Capture the cell that displays the provided text and extract its (x, y) central coordinate. 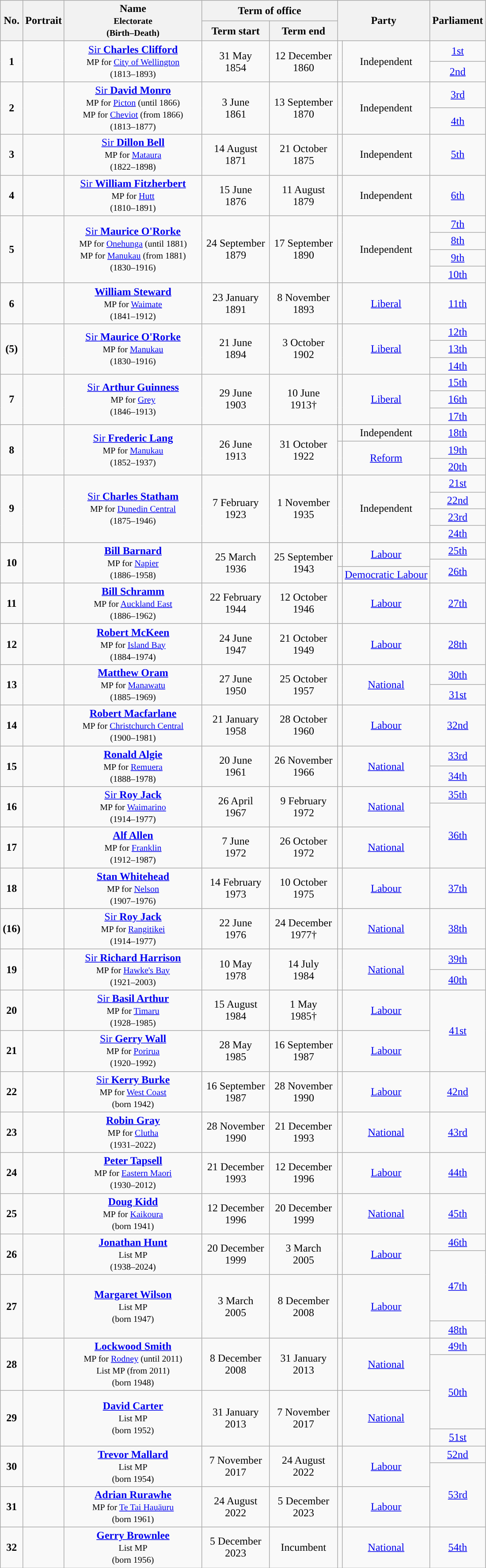
22 (11, 1092)
25th (458, 551)
46th (458, 1242)
31 May1854 (236, 61)
23 January1891 (236, 303)
18 (11, 888)
Lockwood SmithMP for Rodney (until 2011)List MP (from 2011)(born 1948) (133, 1364)
40th (458, 980)
32nd (458, 725)
12 (11, 644)
10 (11, 563)
13 (11, 685)
22nd (458, 500)
32 (11, 1548)
1 (11, 61)
Sir Roy JackMP for Waimarino(1914–1977) (133, 807)
NameElectorate(Birth–Death) (133, 21)
25 September1943 (304, 563)
15 June1876 (236, 195)
No. (11, 21)
13 September1870 (304, 108)
22 June1976 (236, 929)
Sir Richard HarrisonMP for Hawke's Bay(1921–2003) (133, 970)
53rd (458, 1495)
Robin GrayMP for Clutha(1931–2022) (133, 1132)
(16) (11, 929)
David CarterList MP(born 1952) (133, 1418)
42nd (458, 1092)
37th (458, 888)
28 May1985 (236, 1051)
William StewardMP for Waimate(1841–1912) (133, 303)
15 August1984 (236, 1010)
49th (458, 1346)
21 (11, 1051)
Margaret WilsonList MP(born 1947) (133, 1306)
25 October1957 (304, 685)
Party (383, 21)
4th (458, 121)
9 February1972 (304, 807)
10 June1913† (304, 400)
28 October1960 (304, 725)
21 June1894 (236, 349)
47th (458, 1286)
Alf AllenMP for Franklin(1912–1987) (133, 848)
1st (458, 51)
Ronald AlgieMP for Remuera(1888–1978) (133, 766)
10 October1975 (304, 888)
14 July1984 (304, 970)
Jonathan HuntList MP(1938–2024) (133, 1254)
Matthew OramMP for Manawatu(1885–1969) (133, 685)
44th (458, 1173)
Sir Frederic LangMP for Manukau(1852–1937) (133, 450)
4 (11, 195)
35th (458, 795)
Sir Roy JackMP for Rangitikei(1914–1977) (133, 929)
54th (458, 1548)
Sir Charles StathamMP for Dunedin Central(1875–1946) (133, 509)
(5) (11, 349)
24 (11, 1173)
19 (11, 970)
10th (458, 274)
51st (458, 1437)
20 (11, 1010)
13th (458, 349)
Sir Gerry WallMP for Porirua(1920–1992) (133, 1051)
27 June1950 (236, 685)
5th (458, 155)
24 September1879 (236, 249)
5 (11, 249)
8 (11, 450)
11 August1879 (304, 195)
Sir David MonroMP for Picton (until 1866)MP for Cheviot (from 1866)(1813–1877) (133, 108)
10 May1978 (236, 970)
12 October1946 (304, 603)
8 November1893 (304, 303)
26 June1913 (236, 450)
21 January1958 (236, 725)
Robert McKeenMP for Island Bay(1884–1974) (133, 644)
9 (11, 509)
3 (11, 155)
Doug KiddMP for Kaikoura(born 1941) (133, 1214)
Trevor MallardList MP(born 1954) (133, 1466)
Sir Maurice O'RorkeMP for Manukau(1830–1916) (133, 349)
11 (11, 603)
Democratic Labour (386, 575)
26 (11, 1254)
20th (458, 467)
21st (458, 483)
Incumbent (304, 1548)
29 (11, 1418)
43rd (458, 1132)
6 (11, 303)
7 (11, 400)
31 (11, 1507)
20 June1961 (236, 766)
30 (11, 1466)
Adrian RurawheMP for Te Tai Hauāuru(born 1961) (133, 1507)
Term start (236, 31)
3rd (458, 95)
3 October1902 (304, 349)
14 August1871 (236, 155)
14 February1973 (236, 888)
24 June1947 (236, 644)
1 May1985† (304, 1010)
26 October1972 (304, 848)
31 October1922 (304, 450)
Sir Basil ArthurMP for Timaru(1928–1985) (133, 1010)
7 February1923 (236, 509)
45th (458, 1214)
8th (458, 241)
18th (458, 433)
Gerry BrownleeList MP(born 1956) (133, 1548)
24th (458, 534)
50th (458, 1392)
Sir Charles CliffordMP for City of Wellington(1813–1893) (133, 61)
Peter TapsellMP for Eastern Maori(1930–2012) (133, 1173)
2nd (458, 72)
52nd (458, 1454)
19th (458, 450)
28 (11, 1364)
Portrait (44, 21)
9th (458, 258)
21 October1875 (304, 155)
Sir William FitzherbertMP for Hutt(1810–1891) (133, 195)
Stan WhiteheadMP for Nelson(1907–1976) (133, 888)
14th (458, 365)
16th (458, 400)
26 April1967 (236, 807)
15th (458, 383)
21 October1949 (304, 644)
41st (458, 1031)
Bill BarnardMP for Napier(1886–1958) (133, 563)
Sir Kerry BurkeMP for West Coast(born 1942) (133, 1092)
1 November1935 (304, 509)
28th (458, 644)
2 (11, 108)
36th (458, 836)
25 March1936 (236, 563)
48th (458, 1329)
6th (458, 195)
17 September1890 (304, 249)
Bill SchrammMP for Auckland East(1886–1962) (133, 603)
Reform (386, 458)
22 February1944 (236, 603)
Parliament (458, 21)
14 (11, 725)
17th (458, 416)
23 (11, 1132)
Sir Arthur GuinnessMP for Grey(1846–1913) (133, 400)
17 (11, 848)
12 December1860 (304, 61)
29 June1903 (236, 400)
11th (458, 303)
7 June1972 (236, 848)
27 (11, 1306)
16 (11, 807)
24 December1977† (304, 929)
38th (458, 929)
12th (458, 332)
Term end (304, 31)
33rd (458, 756)
25 (11, 1214)
Robert MacfarlaneMP for Christchurch Central(1900–1981) (133, 725)
30th (458, 674)
31st (458, 695)
3 June1861 (236, 108)
7th (458, 224)
23rd (458, 517)
15 (11, 766)
Term of office (270, 11)
Sir Dillon BellMP for Mataura(1822–1898) (133, 155)
26 November1966 (304, 766)
34th (458, 776)
Sir Maurice O'RorkeMP for Onehunga (until 1881)MP for Manukau (from 1881)(1830–1916) (133, 249)
27th (458, 603)
39th (458, 959)
26th (458, 571)
